From the cell containing the given text, extract its center point as (X, Y) coordinate. 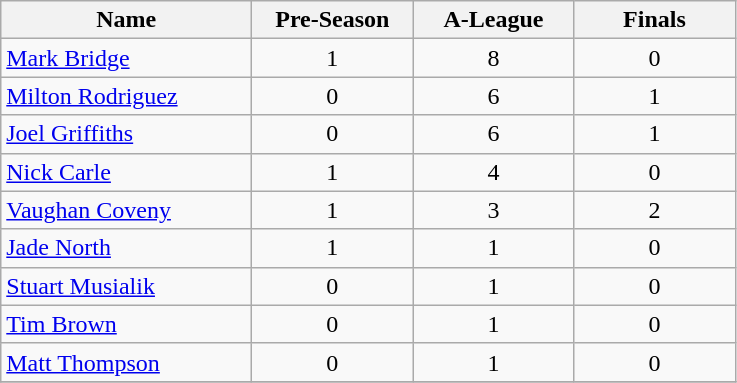
Finals (654, 20)
Mark Bridge (126, 58)
Jade North (126, 248)
4 (494, 172)
A-League (494, 20)
Matt Thompson (126, 362)
Pre-Season (332, 20)
Milton Rodriguez (126, 96)
2 (654, 210)
Joel Griffiths (126, 134)
Tim Brown (126, 324)
Nick Carle (126, 172)
3 (494, 210)
Vaughan Coveny (126, 210)
8 (494, 58)
Name (126, 20)
Stuart Musialik (126, 286)
